Find where the given text appears and provide that cell's center as (X, Y) coordinate. 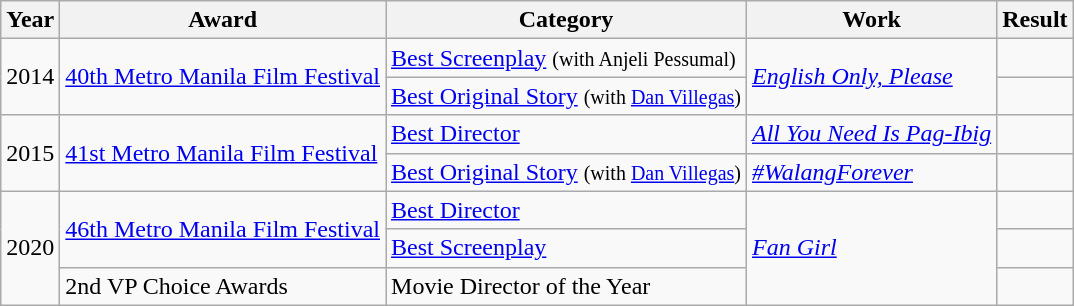
2020 (30, 248)
46th Metro Manila Film Festival (223, 229)
Best Screenplay (with Anjeli Pessumal) (566, 58)
Category (566, 20)
Result (1035, 20)
Fan Girl (872, 248)
Movie Director of the Year (566, 286)
Work (872, 20)
All You Need Is Pag-Ibig (872, 134)
40th Metro Manila Film Festival (223, 77)
Best Screenplay (566, 248)
Award (223, 20)
2nd VP Choice Awards (223, 286)
English Only, Please (872, 77)
2015 (30, 153)
#WalangForever (872, 172)
Year (30, 20)
41st Metro Manila Film Festival (223, 153)
2014 (30, 77)
